Provide the (x, y) coordinate of the cell's center where the given text is located.  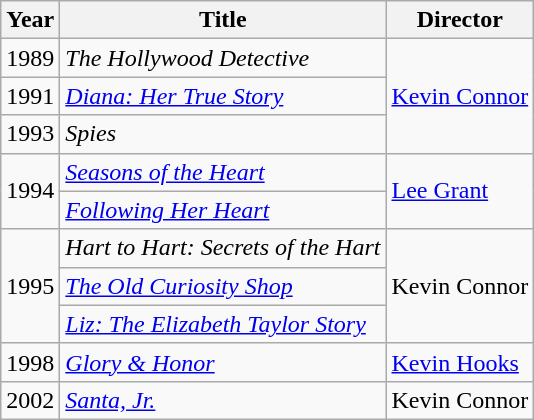
Director (460, 20)
Santa, Jr. (223, 400)
1991 (30, 96)
Seasons of the Heart (223, 172)
1995 (30, 286)
2002 (30, 400)
The Old Curiosity Shop (223, 286)
1989 (30, 58)
Lee Grant (460, 191)
Kevin Hooks (460, 362)
Title (223, 20)
The Hollywood Detective (223, 58)
1998 (30, 362)
1993 (30, 134)
Year (30, 20)
1994 (30, 191)
Following Her Heart (223, 210)
Diana: Her True Story (223, 96)
Spies (223, 134)
Liz: The Elizabeth Taylor Story (223, 324)
Hart to Hart: Secrets of the Hart (223, 248)
Glory & Honor (223, 362)
